Return (X, Y) of the center of cell containing provided text 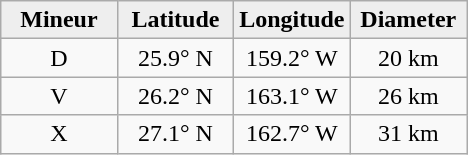
31 km (408, 134)
26 km (408, 96)
X (59, 134)
159.2° W (292, 58)
162.7° W (292, 134)
20 km (408, 58)
D (59, 58)
26.2° N (175, 96)
27.1° N (175, 134)
V (59, 96)
25.9° N (175, 58)
Latitude (175, 20)
Longitude (292, 20)
163.1° W (292, 96)
Diameter (408, 20)
Mineur (59, 20)
